Return the (X, Y) coordinate for the center point of the cell that contains the specified text.  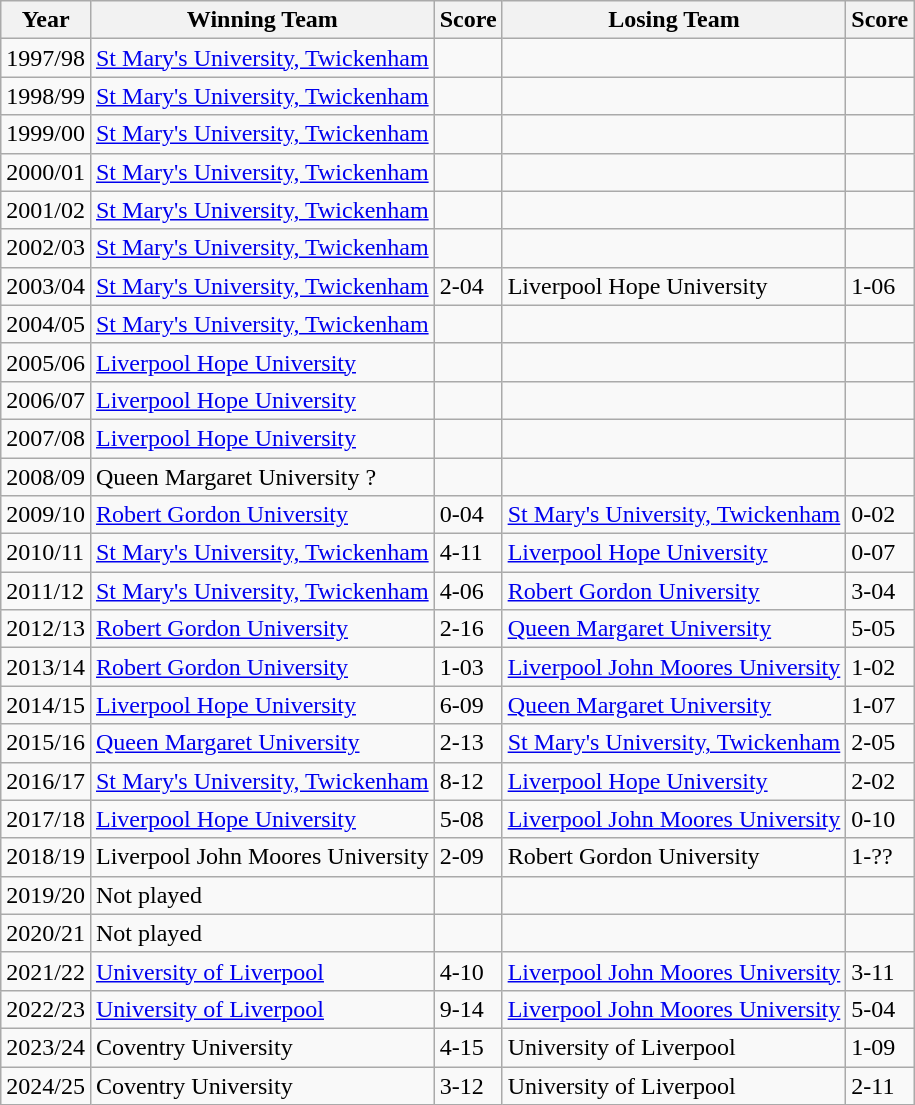
3-12 (468, 1085)
2018/19 (46, 857)
2-02 (880, 781)
2007/08 (46, 438)
5-04 (880, 1009)
2000/01 (46, 172)
2022/23 (46, 1009)
4-11 (468, 553)
1-03 (468, 667)
0-10 (880, 819)
1-07 (880, 705)
5-08 (468, 819)
2-05 (880, 743)
Losing Team (674, 20)
2-11 (880, 1085)
9-14 (468, 1009)
2016/17 (46, 781)
1-09 (880, 1047)
0-04 (468, 515)
0-02 (880, 515)
2010/11 (46, 553)
5-05 (880, 629)
2004/05 (46, 324)
2014/15 (46, 705)
1-02 (880, 667)
1997/98 (46, 58)
2008/09 (46, 477)
4-10 (468, 971)
4-06 (468, 591)
2005/06 (46, 362)
1-?? (880, 857)
2006/07 (46, 400)
2015/16 (46, 743)
1999/00 (46, 134)
2009/10 (46, 515)
3-04 (880, 591)
2024/25 (46, 1085)
2020/21 (46, 933)
2013/14 (46, 667)
4-15 (468, 1047)
1-06 (880, 286)
1998/99 (46, 96)
2-04 (468, 286)
Year (46, 20)
2003/04 (46, 286)
8-12 (468, 781)
2019/20 (46, 895)
2-09 (468, 857)
2001/02 (46, 210)
0-07 (880, 553)
2-16 (468, 629)
6-09 (468, 705)
Queen Margaret University ? (262, 477)
2-13 (468, 743)
2021/22 (46, 971)
2002/03 (46, 248)
3-11 (880, 971)
Winning Team (262, 20)
2012/13 (46, 629)
2017/18 (46, 819)
2011/12 (46, 591)
2023/24 (46, 1047)
